Pinpoint the cell where the given text exists, returning its (x, y) midpoint coordinate. 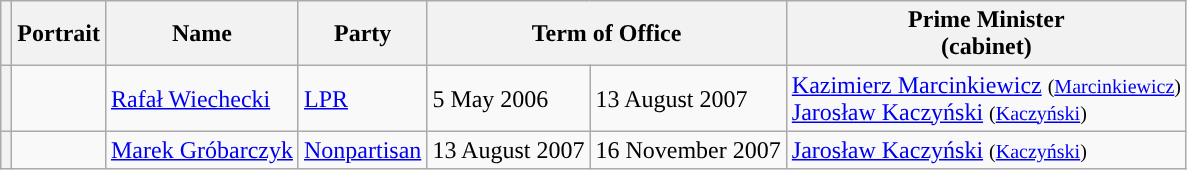
Jarosław Kaczyński (Kaczyński) (986, 150)
5 May 2006 (508, 98)
Name (202, 34)
16 November 2007 (688, 150)
Portrait (59, 34)
Marek Gróbarczyk (202, 150)
Rafał Wiechecki (202, 98)
Prime Minister(cabinet) (986, 34)
LPR (362, 98)
Nonpartisan (362, 150)
Kazimierz Marcinkiewicz (Marcinkiewicz)Jarosław Kaczyński (Kaczyński) (986, 98)
Term of Office (606, 34)
Party (362, 34)
